Provide the [x, y] coordinate of the cell's center where the given text is located.  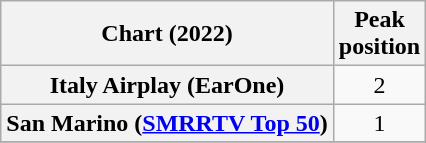
Italy Airplay (EarOne) [168, 85]
San Marino (SMRRTV Top 50) [168, 123]
2 [379, 85]
Chart (2022) [168, 34]
Peakposition [379, 34]
1 [379, 123]
